Return the (x, y) coordinate for the center point of the cell that contains the specified text.  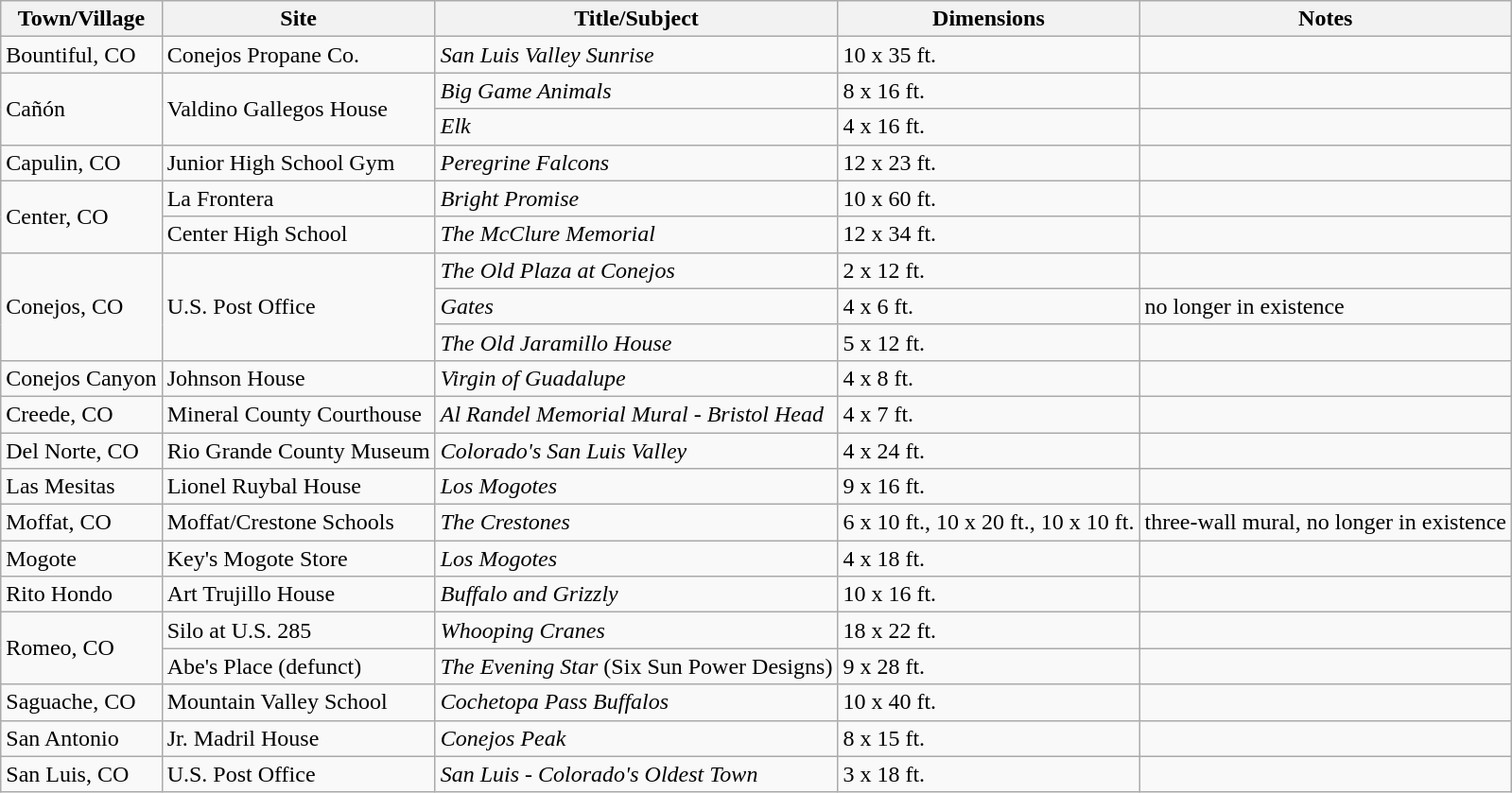
Whooping Cranes (636, 630)
Moffat, CO (81, 523)
Elk (636, 127)
Title/Subject (636, 19)
Center, CO (81, 216)
10 x 40 ft. (989, 702)
San Luis, CO (81, 774)
The McClure Memorial (636, 234)
Site (299, 19)
Dimensions (989, 19)
Las Mesitas (81, 487)
La Frontera (299, 198)
Mineral County Courthouse (299, 414)
Notes (1326, 19)
12 x 23 ft. (989, 163)
Mountain Valley School (299, 702)
10 x 16 ft. (989, 595)
San Antonio (81, 738)
The Old Jaramillo House (636, 342)
2 x 12 ft. (989, 270)
Silo at U.S. 285 (299, 630)
Rio Grande County Museum (299, 451)
The Evening Star (Six Sun Power Designs) (636, 666)
San Luis Valley Sunrise (636, 55)
The Old Plaza at Conejos (636, 270)
Bright Promise (636, 198)
Capulin, CO (81, 163)
Colorado's San Luis Valley (636, 451)
4 x 8 ft. (989, 378)
10 x 60 ft. (989, 198)
4 x 24 ft. (989, 451)
Conejos Propane Co. (299, 55)
Al Randel Memorial Mural - Bristol Head (636, 414)
Art Trujillo House (299, 595)
Conejos Peak (636, 738)
3 x 18 ft. (989, 774)
Mogote (81, 559)
San Luis - Colorado's Oldest Town (636, 774)
5 x 12 ft. (989, 342)
Moffat/Crestone Schools (299, 523)
Cochetopa Pass Buffalos (636, 702)
12 x 34 ft. (989, 234)
9 x 16 ft. (989, 487)
Romeo, CO (81, 648)
Valdino Gallegos House (299, 109)
Saguache, CO (81, 702)
Conejos, CO (81, 306)
Cañón (81, 109)
Center High School (299, 234)
three-wall mural, no longer in existence (1326, 523)
18 x 22 ft. (989, 630)
Johnson House (299, 378)
The Crestones (636, 523)
Gates (636, 306)
4 x 18 ft. (989, 559)
8 x 15 ft. (989, 738)
Key's Mogote Store (299, 559)
Creede, CO (81, 414)
10 x 35 ft. (989, 55)
Peregrine Falcons (636, 163)
no longer in existence (1326, 306)
Jr. Madril House (299, 738)
9 x 28 ft. (989, 666)
Del Norte, CO (81, 451)
6 x 10 ft., 10 x 20 ft., 10 x 10 ft. (989, 523)
4 x 7 ft. (989, 414)
Bountiful, CO (81, 55)
Buffalo and Grizzly (636, 595)
4 x 6 ft. (989, 306)
Junior High School Gym (299, 163)
Lionel Ruybal House (299, 487)
Conejos Canyon (81, 378)
8 x 16 ft. (989, 91)
Virgin of Guadalupe (636, 378)
Abe's Place (defunct) (299, 666)
4 x 16 ft. (989, 127)
Big Game Animals (636, 91)
Town/Village (81, 19)
Rito Hondo (81, 595)
